Capture the cell that displays the provided text and extract its [X, Y] central coordinate. 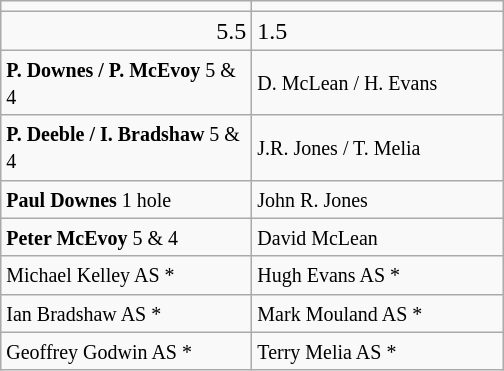
David McLean [378, 237]
D. McLean / H. Evans [378, 82]
Ian Bradshaw AS * [126, 313]
Geoffrey Godwin AS * [126, 351]
Terry Melia AS * [378, 351]
1.5 [378, 31]
Paul Downes 1 hole [126, 199]
5.5 [126, 31]
P. Deeble / I. Bradshaw 5 & 4 [126, 148]
John R. Jones [378, 199]
J.R. Jones / T. Melia [378, 148]
Mark Mouland AS * [378, 313]
P. Downes / P. McEvoy 5 & 4 [126, 82]
Michael Kelley AS * [126, 275]
Hugh Evans AS * [378, 275]
Peter McEvoy 5 & 4 [126, 237]
